Identify which cell holds the provided text, then report its (X, Y) central coordinate. 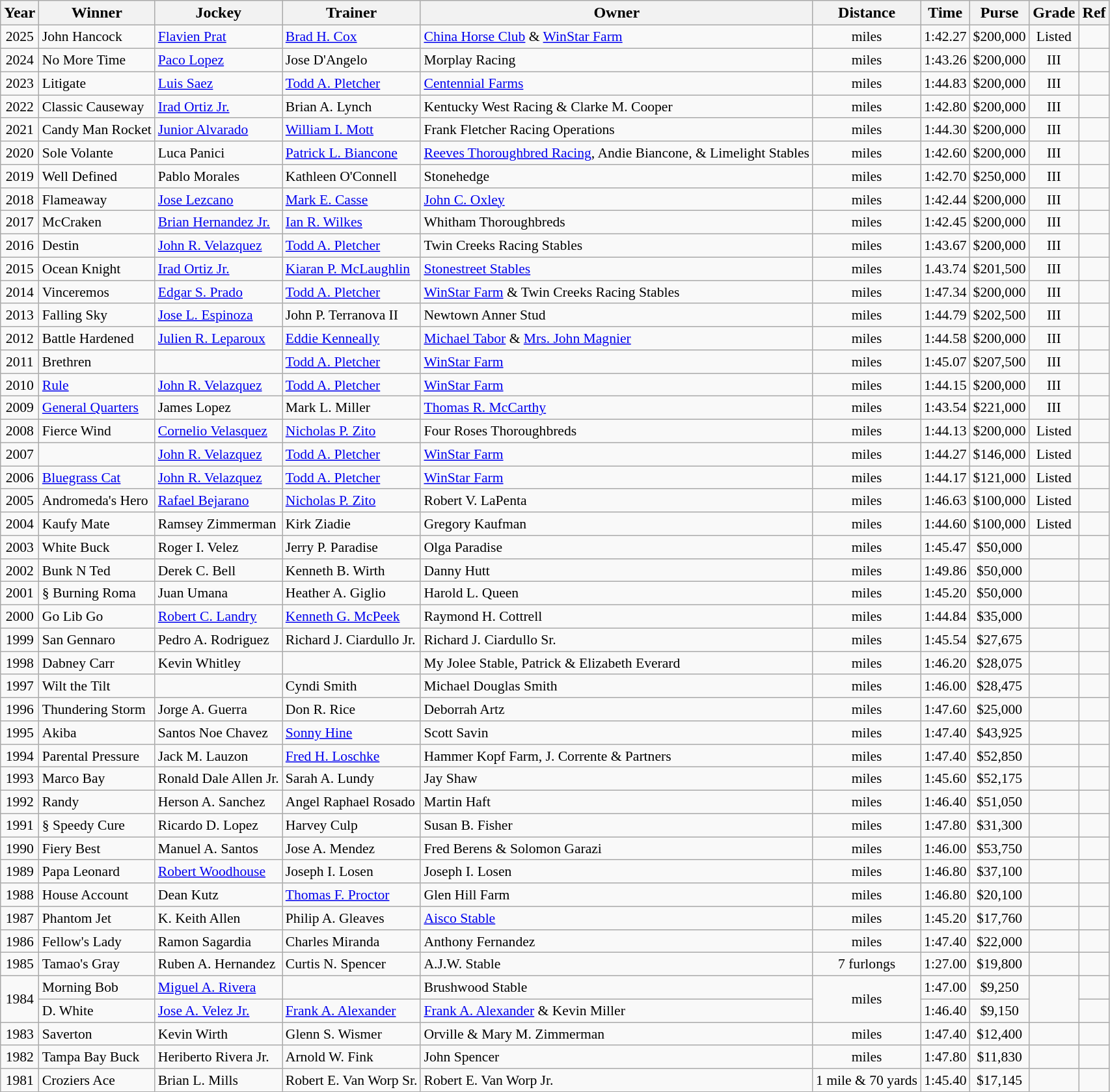
Ref (1094, 13)
Morplay Racing (617, 60)
Robert E. Van Worp Sr. (351, 1080)
Kathleen O'Connell (351, 176)
1:45.07 (945, 362)
Deborrah Artz (617, 709)
Robert C. Landry (219, 616)
$22,000 (999, 941)
2002 (20, 570)
2014 (20, 292)
Jose A. Mendez (351, 849)
Bluegrass Cat (97, 478)
Edgar S. Prado (219, 292)
Battle Hardened (97, 338)
Paco Lopez (219, 60)
1:42.60 (945, 153)
John C. Oxley (617, 199)
$201,500 (999, 269)
7 furlongs (867, 964)
My Jolee Stable, Patrick & Elizabeth Everard (617, 663)
2010 (20, 385)
John P. Terranova II (351, 315)
2022 (20, 107)
Miguel A. Rivera (219, 987)
2017 (20, 223)
1996 (20, 709)
Philip A. Gleaves (351, 918)
$20,100 (999, 895)
Jay Shaw (617, 779)
Candy Man Rocket (97, 130)
White Buck (97, 547)
2003 (20, 547)
1:42.70 (945, 176)
Jose A. Velez Jr. (219, 1011)
Flavien Prat (219, 37)
Roger I. Velez (219, 547)
Centennial Farms (617, 83)
Julien R. Leparoux (219, 338)
Year (20, 13)
Derek C. Bell (219, 570)
1:44.60 (945, 524)
1985 (20, 964)
Brian A. Lynch (351, 107)
2024 (20, 60)
$52,850 (999, 756)
Jockey (219, 13)
Parental Pressure (97, 756)
$53,750 (999, 849)
Heriberto Rivera Jr. (219, 1057)
1:44.84 (945, 616)
Fred Berens & Solomon Garazi (617, 849)
Michael Tabor & Mrs. John Magnier (617, 338)
Kevin Whitley (219, 663)
$9,150 (999, 1011)
2009 (20, 408)
1995 (20, 733)
House Account (97, 895)
Brian L. Mills (219, 1080)
Robert E. Van Worp Jr. (617, 1080)
$9,250 (999, 987)
1:45.40 (945, 1080)
1989 (20, 871)
Sonny Hine (351, 733)
1 mile & 70 yards (867, 1080)
Kiaran P. McLaughlin (351, 269)
2021 (20, 130)
1992 (20, 802)
Brethren (97, 362)
2015 (20, 269)
K. Keith Allen (219, 918)
Anthony Fernandez (617, 941)
Purse (999, 13)
1:46.63 (945, 500)
Ricardo D. Lopez (219, 825)
Stonestreet Stables (617, 269)
Sarah A. Lundy (351, 779)
2008 (20, 431)
2011 (20, 362)
1999 (20, 640)
1:27.00 (945, 964)
Fellow's Lady (97, 941)
Martin Haft (617, 802)
1:45.60 (945, 779)
Stonehedge (617, 176)
James Lopez (219, 408)
Classic Causeway (97, 107)
Go Lib Go (97, 616)
Robert V. LaPenta (617, 500)
Kenneth G. McPeek (351, 616)
General Quarters (97, 408)
Glenn S. Wismer (351, 1034)
1:44.79 (945, 315)
Ramon Sagardia (219, 941)
Jose D'Angelo (351, 60)
1:44.17 (945, 478)
1990 (20, 849)
WinStar Farm & Twin Creeks Racing Stables (617, 292)
Angel Raphael Rosado (351, 802)
1:44.27 (945, 454)
Olga Paradise (617, 547)
Ramsey Zimmerman (219, 524)
Harvey Culp (351, 825)
Tampa Bay Buck (97, 1057)
Distance (867, 13)
$207,500 (999, 362)
Kirk Ziadie (351, 524)
Ronald Dale Allen Jr. (219, 779)
$12,400 (999, 1034)
Charles Miranda (351, 941)
2016 (20, 245)
Trainer (351, 13)
Curtis N. Spencer (351, 964)
Fiery Best (97, 849)
Aisco Stable (617, 918)
China Horse Club & WinStar Farm (617, 37)
1983 (20, 1034)
Manuel A. Santos (219, 849)
Pablo Morales (219, 176)
1998 (20, 663)
McCraken (97, 223)
Ruben A. Hernandez (219, 964)
2000 (20, 616)
Vinceremos (97, 292)
1:47.34 (945, 292)
$121,000 (999, 478)
Rule (97, 385)
1:42.27 (945, 37)
Ian R. Wilkes (351, 223)
Glen Hill Farm (617, 895)
Junior Alvarado (219, 130)
Well Defined (97, 176)
Newtown Anner Stud (617, 315)
Kaufy Mate (97, 524)
Richard J. Ciardullo Jr. (351, 640)
Randy (97, 802)
Orville & Mary M. Zimmerman (617, 1034)
Rafael Bejarano (219, 500)
1:46.20 (945, 663)
1981 (20, 1080)
Owner (617, 13)
1997 (20, 686)
2004 (20, 524)
Kenneth B. Wirth (351, 570)
1:45.47 (945, 547)
Bunk N Ted (97, 570)
1987 (20, 918)
Destin (97, 245)
Falling Sky (97, 315)
Phantom Jet (97, 918)
Luis Saez (219, 83)
1993 (20, 779)
$37,100 (999, 871)
Ocean Knight (97, 269)
Brushwood Stable (617, 987)
Frank A. Alexander (351, 1011)
2018 (20, 199)
Reeves Thoroughbred Racing, Andie Biancone, & Limelight Stables (617, 153)
Croziers Ace (97, 1080)
Thomas R. McCarthy (617, 408)
Grade (1054, 13)
1984 (20, 998)
§ Speedy Cure (97, 825)
1994 (20, 756)
1:44.83 (945, 83)
Pedro A. Rodriguez (219, 640)
John Spencer (617, 1057)
$27,675 (999, 640)
Andromeda's Hero (97, 500)
Robert Woodhouse (219, 871)
1988 (20, 895)
Papa Leonard (97, 871)
2001 (20, 594)
1:43.54 (945, 408)
Michael Douglas Smith (617, 686)
2025 (20, 37)
Twin Creeks Racing Stables (617, 245)
Whitham Thoroughbreds (617, 223)
Kevin Wirth (219, 1034)
Luca Panici (219, 153)
$17,760 (999, 918)
Herson A. Sanchez (219, 802)
Brian Hernandez Jr. (219, 223)
Richard J. Ciardullo Sr. (617, 640)
2013 (20, 315)
Kentucky West Racing & Clarke M. Cooper (617, 107)
Danny Hutt (617, 570)
1.43.74 (945, 269)
Dabney Carr (97, 663)
2007 (20, 454)
Thomas F. Proctor (351, 895)
Jorge A. Guerra (219, 709)
Marco Bay (97, 779)
$25,000 (999, 709)
Frank Fletcher Racing Operations (617, 130)
Morning Bob (97, 987)
1:44.15 (945, 385)
$51,050 (999, 802)
Litigate (97, 83)
Four Roses Thoroughbreds (617, 431)
San Gennaro (97, 640)
Jose L. Espinoza (219, 315)
Brad H. Cox (351, 37)
$52,175 (999, 779)
$28,475 (999, 686)
1982 (20, 1057)
No More Time (97, 60)
Cornelio Velasquez (219, 431)
Flameaway (97, 199)
$17,145 (999, 1080)
Juan Umana (219, 594)
$202,500 (999, 315)
Gregory Kaufman (617, 524)
1:42.45 (945, 223)
Time (945, 13)
$43,925 (999, 733)
D. White (97, 1011)
Cyndi Smith (351, 686)
A.J.W. Stable (617, 964)
Arnold W. Fink (351, 1057)
$250,000 (999, 176)
$11,830 (999, 1057)
Tamao's Gray (97, 964)
Fred H. Loschke (351, 756)
$31,300 (999, 825)
Dean Kutz (219, 895)
2012 (20, 338)
1:44.13 (945, 431)
Don R. Rice (351, 709)
1991 (20, 825)
2019 (20, 176)
Susan B. Fisher (617, 825)
2006 (20, 478)
1:45.54 (945, 640)
William I. Mott (351, 130)
Santos Noe Chavez (219, 733)
1986 (20, 941)
2023 (20, 83)
Heather A. Giglio (351, 594)
Harold L. Queen (617, 594)
Mark E. Casse (351, 199)
1:47.00 (945, 987)
Jerry P. Paradise (351, 547)
Frank A. Alexander & Kevin Miller (617, 1011)
Scott Savin (617, 733)
Hammer Kopf Farm, J. Corrente & Partners (617, 756)
§ Burning Roma (97, 594)
Raymond H. Cottrell (617, 616)
$146,000 (999, 454)
Akiba (97, 733)
Eddie Kenneally (351, 338)
Wilt the Tilt (97, 686)
$35,000 (999, 616)
$19,800 (999, 964)
1:42.44 (945, 199)
Jack M. Lauzon (219, 756)
1:44.58 (945, 338)
Fierce Wind (97, 431)
1:47.60 (945, 709)
Sole Volante (97, 153)
$28,075 (999, 663)
John Hancock (97, 37)
1:49.86 (945, 570)
1:42.80 (945, 107)
Saverton (97, 1034)
$221,000 (999, 408)
1:43.67 (945, 245)
Jose Lezcano (219, 199)
1:44.30 (945, 130)
1:43.26 (945, 60)
Winner (97, 13)
Patrick L. Biancone (351, 153)
Thundering Storm (97, 709)
2020 (20, 153)
2005 (20, 500)
Mark L. Miller (351, 408)
